Determine the [x, y] coordinate at the center of the cell enclosing the given text.  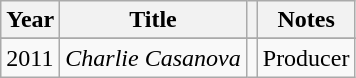
Notes [306, 20]
Charlie Casanova [153, 58]
Title [153, 20]
Producer [306, 58]
Year [30, 20]
2011 [30, 58]
